Return [X, Y] of the center of cell containing provided text 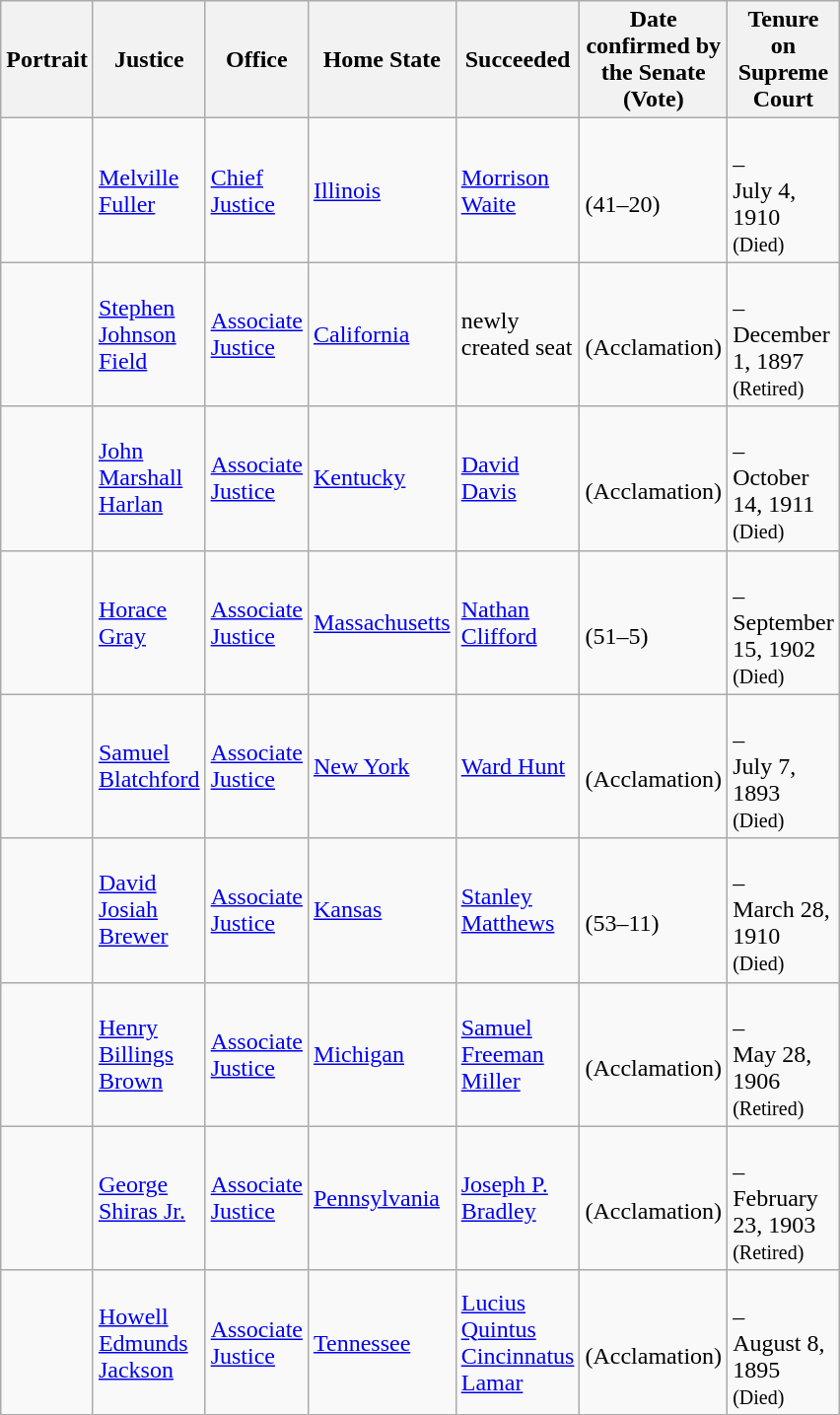
Joseph P. Bradley [518, 1198]
George Shiras Jr. [149, 1198]
Samuel Blatchford [149, 766]
Tennessee [382, 1342]
–October 14, 1911(Died) [784, 478]
Ward Hunt [518, 766]
John Marshall Harlan [149, 478]
–March 28, 1910(Died) [784, 910]
Samuel Freeman Miller [518, 1054]
–August 8, 1895(Died) [784, 1342]
–July 7, 1893(Died) [784, 766]
Morrison Waite [518, 190]
–September 15, 1902(Died) [784, 622]
Home State [382, 59]
Melville Fuller [149, 190]
Nathan Clifford [518, 622]
Michigan [382, 1054]
Kansas [382, 910]
–July 4, 1910(Died) [784, 190]
(53–11) [654, 910]
–December 1, 1897(Retired) [784, 334]
Justice [149, 59]
Succeeded [518, 59]
(41–20) [654, 190]
Stephen Johnson Field [149, 334]
Lucius Quintus Cincinnatus Lamar [518, 1342]
Henry Billings Brown [149, 1054]
(51–5) [654, 622]
newly created seat [518, 334]
–May 28, 1906(Retired) [784, 1054]
Horace Gray [149, 622]
Date confirmed by the Senate(Vote) [654, 59]
New York [382, 766]
Illinois [382, 190]
Chief Justice [256, 190]
California [382, 334]
Howell Edmunds Jackson [149, 1342]
–February 23, 1903(Retired) [784, 1198]
Office [256, 59]
Tenure on Supreme Court [784, 59]
Stanley Matthews [518, 910]
Pennsylvania [382, 1198]
Portrait [47, 59]
Massachusetts [382, 622]
Kentucky [382, 478]
David Davis [518, 478]
David Josiah Brewer [149, 910]
